Find where the given text appears and provide that cell's center as (x, y) coordinate. 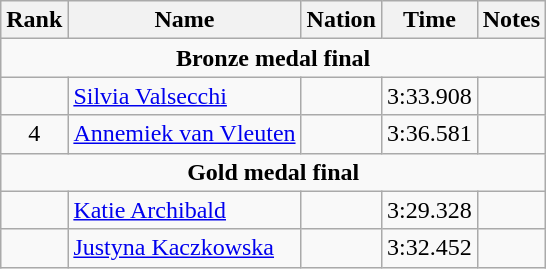
Rank (34, 20)
Justyna Kaczkowska (184, 248)
Name (184, 20)
Katie Archibald (184, 210)
Gold medal final (274, 172)
Bronze medal final (274, 58)
3:36.581 (429, 134)
3:29.328 (429, 210)
Nation (341, 20)
Annemiek van Vleuten (184, 134)
Notes (511, 20)
Time (429, 20)
4 (34, 134)
3:33.908 (429, 96)
3:32.452 (429, 248)
Silvia Valsecchi (184, 96)
